From the cell containing the given text, extract its center point as [x, y] coordinate. 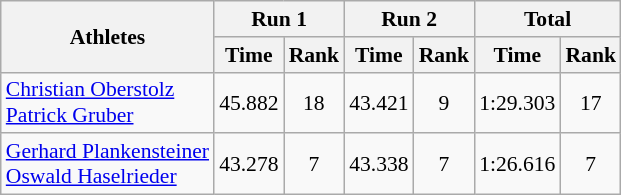
1:29.303 [517, 102]
1:26.616 [517, 164]
45.882 [248, 102]
Total [548, 19]
Run 1 [279, 19]
17 [590, 102]
43.278 [248, 164]
Christian OberstolzPatrick Gruber [108, 102]
43.421 [378, 102]
Athletes [108, 36]
Gerhard PlankensteinerOswald Haselrieder [108, 164]
9 [444, 102]
18 [314, 102]
Run 2 [409, 19]
43.338 [378, 164]
